Identify which cell holds the provided text, then report its [X, Y] central coordinate. 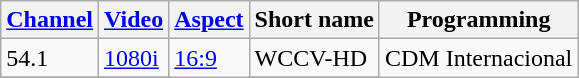
16:9 [209, 58]
Short name [314, 20]
WCCV-HD [314, 58]
Channel [50, 20]
54.1 [50, 58]
Video [134, 20]
Programming [478, 20]
1080i [134, 58]
Aspect [209, 20]
CDM Internacional [478, 58]
